Provide the [X, Y] coordinate of the cell's center where the given text is located.  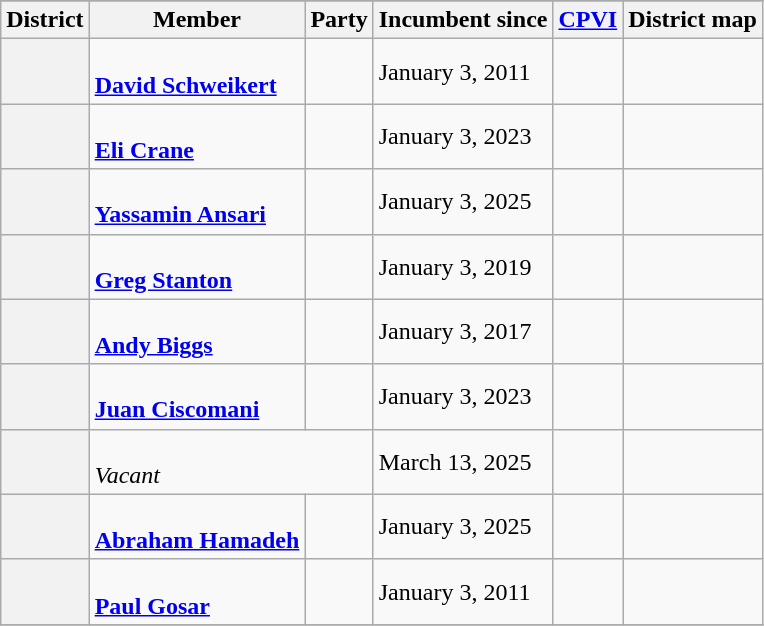
Abraham Hamadeh [197, 526]
Greg Stanton [197, 266]
Eli Crane [197, 136]
Juan Ciscomani [197, 396]
Party [339, 20]
District map [693, 20]
District [45, 20]
Incumbent since [463, 20]
Member [197, 20]
David Schweikert [197, 72]
Paul Gosar [197, 592]
Vacant [231, 462]
March 13, 2025 [463, 462]
Yassamin Ansari [197, 202]
January 3, 2019 [463, 266]
CPVI [588, 20]
Andy Biggs [197, 332]
January 3, 2017 [463, 332]
